Pinpoint the cell where the given text exists, returning its (x, y) midpoint coordinate. 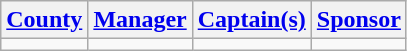
Captain(s) (252, 20)
County (44, 20)
Sponsor (358, 20)
Manager (140, 20)
